Detect which cell encompasses the target text, then output its (X, Y) center coordinate. 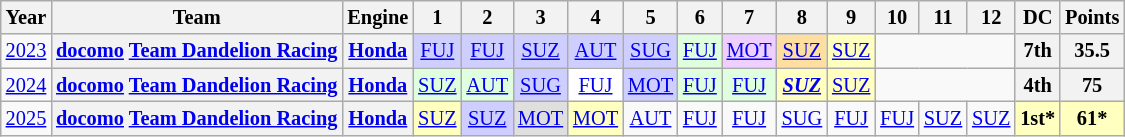
Points (1092, 17)
61* (1092, 118)
4 (596, 17)
12 (991, 17)
3 (540, 17)
Year (26, 17)
7th (1038, 51)
1st* (1038, 118)
5 (650, 17)
35.5 (1092, 51)
2023 (26, 51)
1 (437, 17)
2 (487, 17)
11 (943, 17)
7 (750, 17)
75 (1092, 85)
10 (897, 17)
2024 (26, 85)
Team (196, 17)
DC (1038, 17)
6 (700, 17)
2025 (26, 118)
4th (1038, 85)
9 (851, 17)
Engine (378, 17)
8 (802, 17)
